Search for the cell housing the specified text and yield its [X, Y] center coordinate. 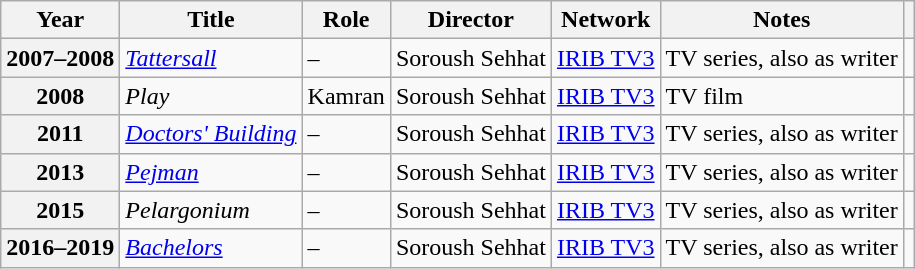
2011 [60, 134]
Kamran [346, 96]
Title [211, 20]
Doctors' Building [211, 134]
Pejman [211, 172]
Role [346, 20]
Bachelors [211, 248]
Pelargonium [211, 210]
Play [211, 96]
Network [606, 20]
Year [60, 20]
Tattersall [211, 58]
TV film [782, 96]
2013 [60, 172]
2016–2019 [60, 248]
2008 [60, 96]
Notes [782, 20]
2007–2008 [60, 58]
2015 [60, 210]
Director [470, 20]
